Determine the [X, Y] coordinate at the center of the cell enclosing the given text.  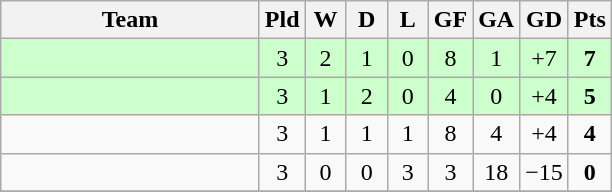
GF [450, 20]
GD [544, 20]
+7 [544, 58]
GA [496, 20]
Pts [590, 20]
5 [590, 96]
L [408, 20]
W [326, 20]
7 [590, 58]
D [366, 20]
Team [130, 20]
−15 [544, 172]
18 [496, 172]
Pld [282, 20]
